Identify which cell holds the provided text, then report its [X, Y] central coordinate. 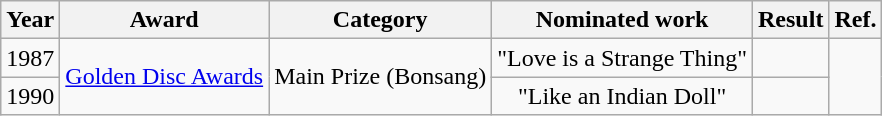
"Love is a Strange Thing" [622, 58]
Year [30, 20]
1987 [30, 58]
"Like an Indian Doll" [622, 96]
Nominated work [622, 20]
Award [164, 20]
Category [380, 20]
1990 [30, 96]
Result [791, 20]
Main Prize (Bonsang) [380, 77]
Ref. [856, 20]
Golden Disc Awards [164, 77]
